For the text-containing cell, return its midpoint in (x, y) coordinate format. 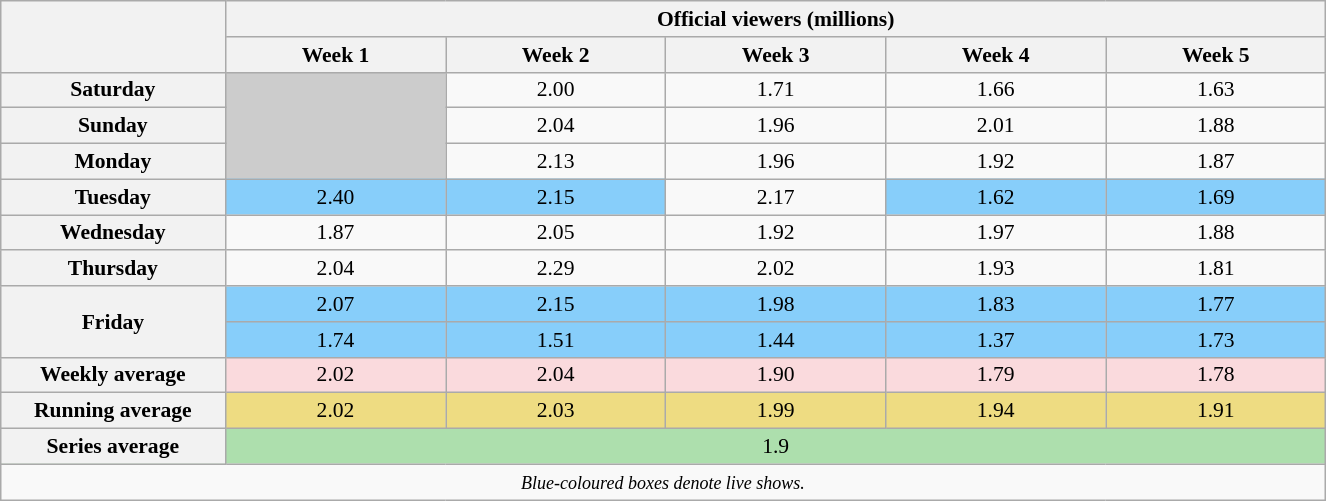
Week 3 (776, 55)
Week 4 (996, 55)
1.9 (775, 447)
1.99 (776, 411)
Sunday (112, 126)
2.29 (556, 269)
1.51 (556, 340)
1.79 (996, 375)
1.97 (996, 233)
1.83 (996, 304)
Thursday (112, 269)
1.91 (1216, 411)
2.03 (556, 411)
2.00 (556, 90)
1.78 (1216, 375)
1.77 (1216, 304)
Tuesday (112, 197)
Series average (112, 447)
Weekly average (112, 375)
1.63 (1216, 90)
1.90 (776, 375)
Blue-coloured boxes denote live shows. (663, 482)
1.66 (996, 90)
Saturday (112, 90)
2.40 (335, 197)
1.44 (776, 340)
1.62 (996, 197)
1.74 (335, 340)
1.93 (996, 269)
1.98 (776, 304)
1.81 (1216, 269)
2.07 (335, 304)
1.71 (776, 90)
Friday (112, 322)
Week 5 (1216, 55)
Official viewers (millions) (775, 19)
1.94 (996, 411)
Wednesday (112, 233)
2.05 (556, 233)
Running average (112, 411)
2.01 (996, 126)
1.37 (996, 340)
1.69 (1216, 197)
Monday (112, 162)
2.17 (776, 197)
1.73 (1216, 340)
2.13 (556, 162)
Week 2 (556, 55)
Week 1 (335, 55)
